Search for the cell housing the specified text and yield its [X, Y] center coordinate. 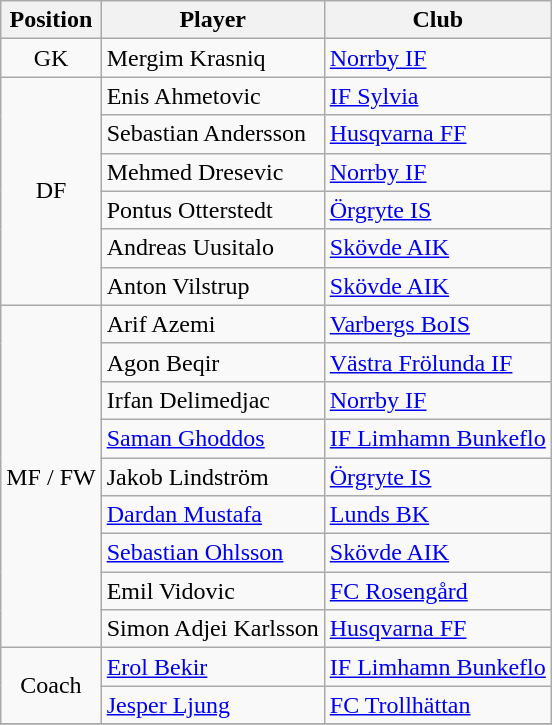
DF [51, 191]
Agon Beqir [212, 362]
Erol Bekir [212, 667]
Pontus Otterstedt [212, 210]
Anton Vilstrup [212, 286]
Player [212, 20]
Club [438, 20]
Andreas Uusitalo [212, 248]
FC Rosengård [438, 591]
Enis Ahmetovic [212, 96]
Coach [51, 686]
Varbergs BoIS [438, 324]
Sebastian Andersson [212, 134]
Dardan Mustafa [212, 515]
Mehmed Dresevic [212, 172]
Jesper Ljung [212, 705]
Västra Frölunda IF [438, 362]
MF / FW [51, 476]
Simon Adjei Karlsson [212, 629]
Mergim Krasniq [212, 58]
GK [51, 58]
Jakob Lindström [212, 477]
Lunds BK [438, 515]
Position [51, 20]
Irfan Delimedjac [212, 400]
Emil Vidovic [212, 591]
Arif Azemi [212, 324]
Sebastian Ohlsson [212, 553]
Saman Ghoddos [212, 438]
IF Sylvia [438, 96]
FC Trollhättan [438, 705]
